Detect which cell encompasses the target text, then output its [x, y] center coordinate. 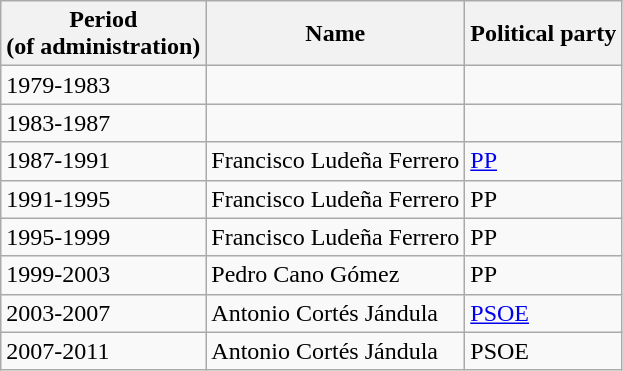
Pedro Cano Gómez [336, 275]
2007-2011 [104, 351]
Political party [544, 34]
Name [336, 34]
1991-1995 [104, 199]
1987-1991 [104, 161]
1995-1999 [104, 237]
1999-2003 [104, 275]
2003-2007 [104, 313]
1983-1987 [104, 123]
1979-1983 [104, 85]
Period (of administration) [104, 34]
